Extract the (x, y) coordinate from the center of the cell holding the provided text.  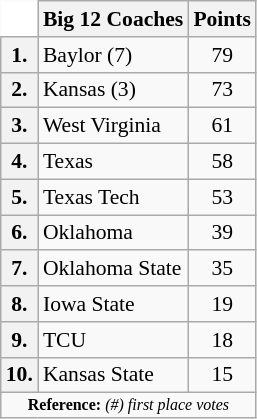
1. (20, 55)
Kansas State (113, 375)
10. (20, 375)
7. (20, 269)
19 (222, 304)
9. (20, 340)
Big 12 Coaches (113, 19)
73 (222, 90)
Texas Tech (113, 197)
West Virginia (113, 126)
6. (20, 233)
Oklahoma State (113, 269)
Kansas (3) (113, 90)
3. (20, 126)
39 (222, 233)
18 (222, 340)
58 (222, 162)
15 (222, 375)
Iowa State (113, 304)
Baylor (7) (113, 55)
61 (222, 126)
Points (222, 19)
2. (20, 90)
8. (20, 304)
Texas (113, 162)
TCU (113, 340)
4. (20, 162)
35 (222, 269)
Oklahoma (113, 233)
5. (20, 197)
79 (222, 55)
Reference: (#) first place votes (128, 405)
53 (222, 197)
